Identify which cell holds the provided text, then report its [X, Y] central coordinate. 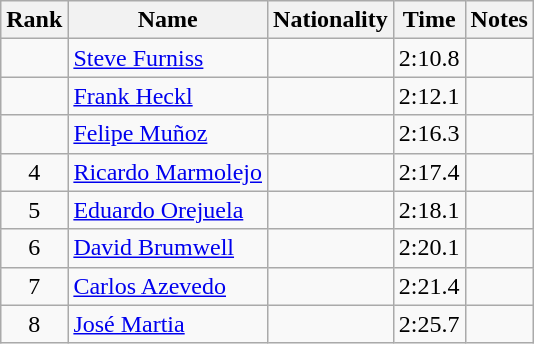
2:17.4 [429, 172]
Name [168, 20]
2:18.1 [429, 210]
Frank Heckl [168, 96]
Steve Furniss [168, 58]
2:21.4 [429, 286]
Rank [34, 20]
4 [34, 172]
2:25.7 [429, 324]
David Brumwell [168, 248]
José Martia [168, 324]
2:12.1 [429, 96]
Ricardo Marmolejo [168, 172]
Notes [499, 20]
Eduardo Orejuela [168, 210]
2:10.8 [429, 58]
Felipe Muñoz [168, 134]
Carlos Azevedo [168, 286]
Time [429, 20]
7 [34, 286]
Nationality [331, 20]
2:16.3 [429, 134]
8 [34, 324]
5 [34, 210]
6 [34, 248]
2:20.1 [429, 248]
